Search for the cell housing the specified text and yield its [X, Y] center coordinate. 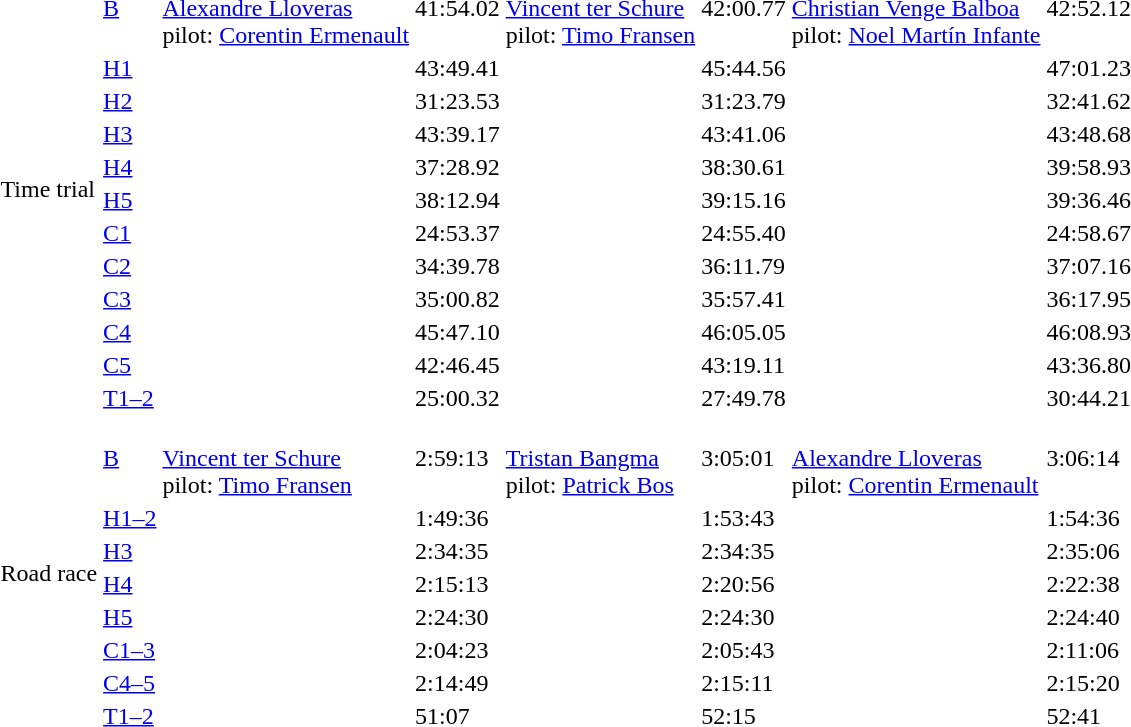
2:15:11 [744, 683]
31:23.79 [744, 101]
43:39.17 [458, 134]
43:41.06 [744, 134]
38:30.61 [744, 167]
43:49.41 [458, 68]
2:59:13 [458, 458]
C1–3 [130, 650]
2:15:13 [458, 584]
27:49.78 [744, 398]
C5 [130, 365]
24:53.37 [458, 233]
43:19.11 [744, 365]
25:00.32 [458, 398]
2:20:56 [744, 584]
2:14:49 [458, 683]
37:28.92 [458, 167]
45:47.10 [458, 332]
35:00.82 [458, 299]
31:23.53 [458, 101]
38:12.94 [458, 200]
C2 [130, 266]
2:04:23 [458, 650]
46:05.05 [744, 332]
C3 [130, 299]
45:44.56 [744, 68]
H1–2 [130, 518]
24:55.40 [744, 233]
Tristan Bangmapilot: Patrick Bos [600, 458]
T1–2 [130, 398]
C1 [130, 233]
34:39.78 [458, 266]
C4 [130, 332]
Vincent ter Schurepilot: Timo Fransen [286, 458]
H1 [130, 68]
Alexandre Lloveraspilot: Corentin Ermenault [916, 458]
2:05:43 [744, 650]
B [130, 458]
42:46.45 [458, 365]
H2 [130, 101]
36:11.79 [744, 266]
1:49:36 [458, 518]
1:53:43 [744, 518]
39:15.16 [744, 200]
C4–5 [130, 683]
35:57.41 [744, 299]
3:05:01 [744, 458]
